Search for the cell housing the specified text and yield its (X, Y) center coordinate. 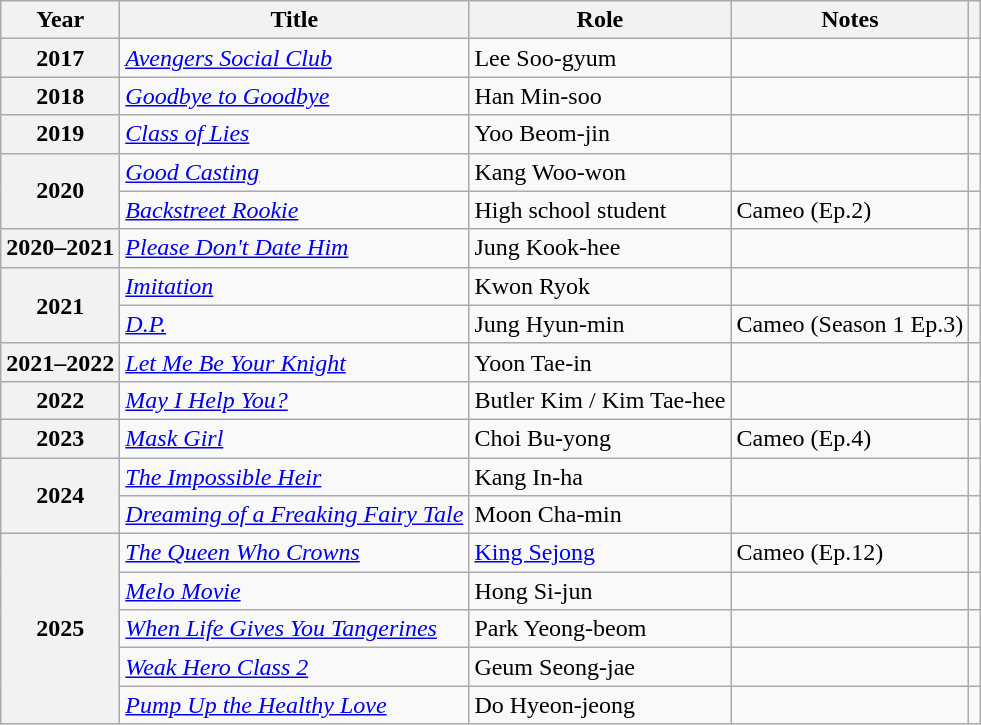
Choi Bu-yong (600, 438)
Geum Seong-jae (600, 667)
Jung Kook-hee (600, 248)
Mask Girl (294, 438)
Cameo (Ep.12) (850, 553)
Backstreet Rookie (294, 210)
2020–2021 (60, 248)
Hong Si-jun (600, 591)
Let Me Be Your Knight (294, 362)
Park Yeong-beom (600, 629)
2023 (60, 438)
2017 (60, 58)
Goodbye to Goodbye (294, 96)
Kang Woo-won (600, 172)
Kwon Ryok (600, 286)
Notes (850, 20)
Han Min-soo (600, 96)
Jung Hyun-min (600, 324)
2021 (60, 305)
King Sejong (600, 553)
Cameo (Ep.2) (850, 210)
Butler Kim / Kim Tae-hee (600, 400)
Weak Hero Class 2 (294, 667)
Kang In-ha (600, 477)
Do Hyeon-jeong (600, 705)
Title (294, 20)
Imitation (294, 286)
Melo Movie (294, 591)
Yoon Tae-in (600, 362)
Avengers Social Club (294, 58)
Cameo (Season 1 Ep.3) (850, 324)
Pump Up the Healthy Love (294, 705)
The Impossible Heir (294, 477)
Class of Lies (294, 134)
2018 (60, 96)
Good Casting (294, 172)
Yoo Beom-jin (600, 134)
May I Help You? (294, 400)
Dreaming of a Freaking Fairy Tale (294, 515)
Year (60, 20)
2024 (60, 496)
Role (600, 20)
2020 (60, 191)
2022 (60, 400)
Please Don't Date Him (294, 248)
2021–2022 (60, 362)
High school student (600, 210)
Moon Cha-min (600, 515)
Lee Soo-gyum (600, 58)
The Queen Who Crowns (294, 553)
When Life Gives You Tangerines (294, 629)
2025 (60, 629)
D.P. (294, 324)
Cameo (Ep.4) (850, 438)
2019 (60, 134)
